Scan for the cell matching the given text and deliver its [x, y] coordinate at center. 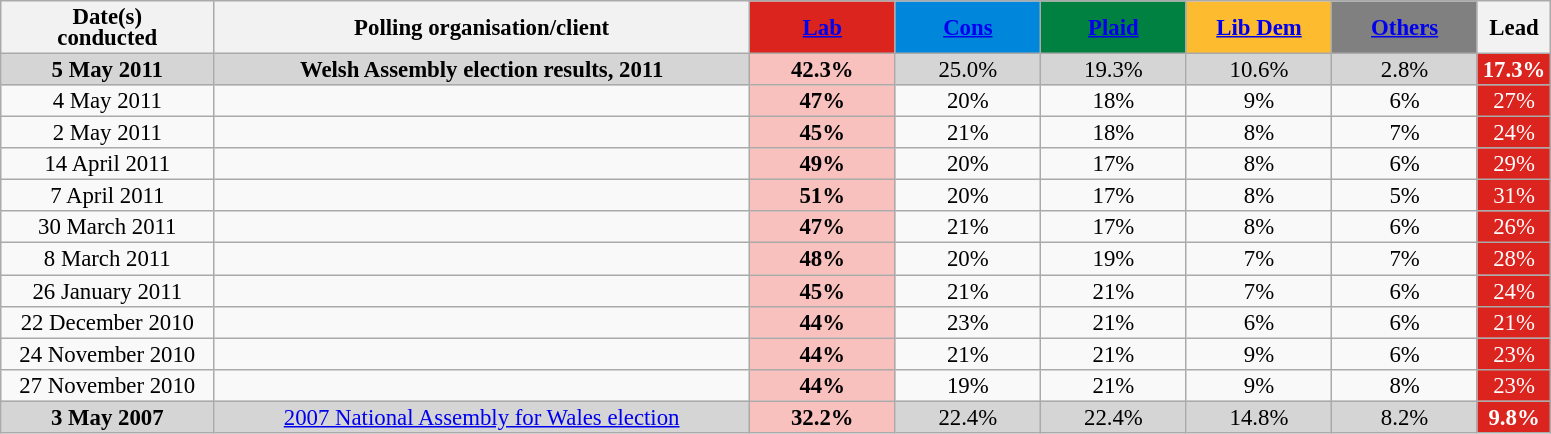
14.8% [1259, 417]
Date(s)conducted [108, 28]
Polling organisation/client [482, 28]
24 November 2010 [108, 354]
49% [822, 164]
14 April 2011 [108, 164]
Others [1405, 28]
26% [1514, 228]
5 May 2011 [108, 70]
32.2% [822, 417]
Lab [822, 28]
3 May 2007 [108, 417]
4 May 2011 [108, 101]
29% [1514, 164]
9.8% [1514, 417]
30 March 2011 [108, 228]
Plaid [1114, 28]
25.0% [968, 70]
27% [1514, 101]
2.8% [1405, 70]
51% [822, 196]
Welsh Assembly election results, 2011 [482, 70]
26 January 2011 [108, 291]
27 November 2010 [108, 385]
5% [1405, 196]
2 May 2011 [108, 133]
Lead [1514, 28]
Lib Dem [1259, 28]
19.3% [1114, 70]
8 March 2011 [108, 259]
10.6% [1259, 70]
8.2% [1405, 417]
Cons [968, 28]
31% [1514, 196]
2007 National Assembly for Wales election [482, 417]
42.3% [822, 70]
7 April 2011 [108, 196]
48% [822, 259]
22 December 2010 [108, 322]
17.3% [1514, 70]
28% [1514, 259]
